From the cell containing the given text, extract its center point as [X, Y] coordinate. 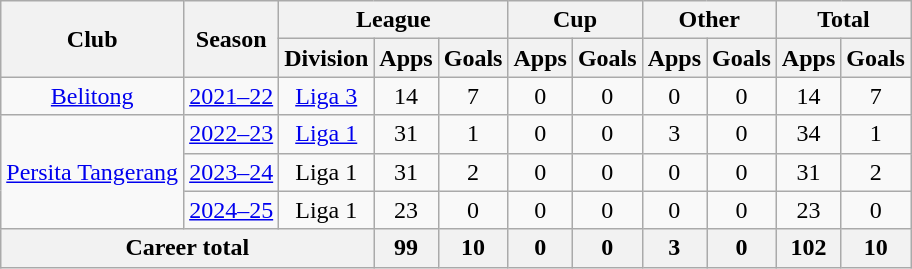
Season [232, 39]
Other [709, 20]
Cup [575, 20]
Division [326, 58]
99 [406, 248]
Club [92, 39]
League [394, 20]
34 [808, 134]
Belitong [92, 96]
Career total [188, 248]
Liga 3 [326, 96]
2021–22 [232, 96]
Persita Tangerang [92, 172]
102 [808, 248]
Total [843, 20]
2024–25 [232, 210]
2023–24 [232, 172]
2022–23 [232, 134]
